Capture the cell that displays the provided text and extract its (X, Y) central coordinate. 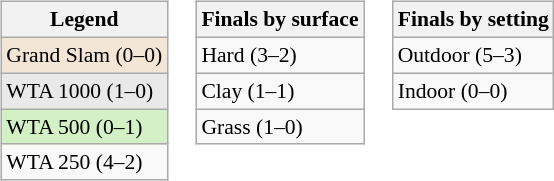
Legend (84, 20)
WTA 1000 (1–0) (84, 91)
Finals by surface (280, 20)
Indoor (0–0) (474, 91)
WTA 500 (0–1) (84, 127)
Hard (3–2) (280, 55)
WTA 250 (4–2) (84, 162)
Clay (1–1) (280, 91)
Finals by setting (474, 20)
Grass (1–0) (280, 127)
Grand Slam (0–0) (84, 55)
Outdoor (5–3) (474, 55)
